Provide the (X, Y) coordinate of the cell's center where the given text is located.  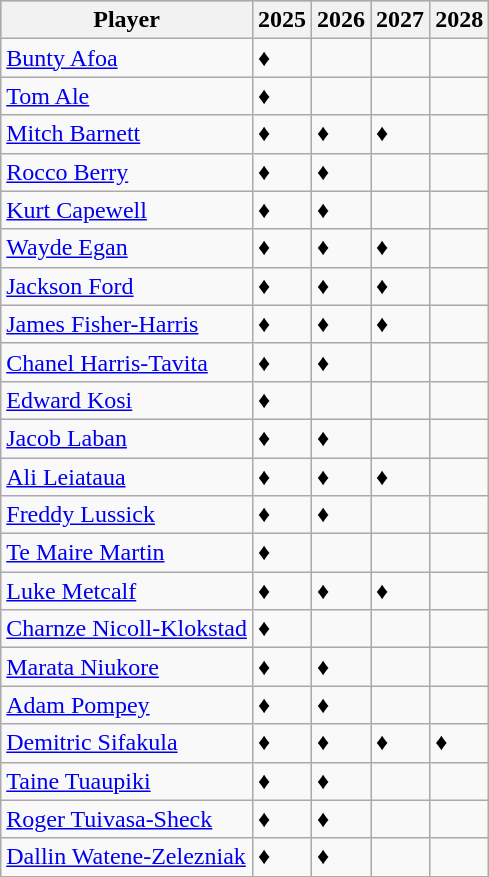
2026 (340, 20)
2027 (400, 20)
Wayde Egan (127, 248)
Demitric Sifakula (127, 743)
Dallin Watene-Zelezniak (127, 857)
Roger Tuivasa-Sheck (127, 819)
Rocco Berry (127, 172)
Jackson Ford (127, 286)
James Fisher-Harris (127, 324)
Chanel Harris-Tavita (127, 362)
Freddy Lussick (127, 515)
Jacob Laban (127, 438)
Charnze Nicoll-Klokstad (127, 629)
Mitch Barnett (127, 134)
Marata Niukore (127, 667)
Player (127, 20)
Edward Kosi (127, 400)
Luke Metcalf (127, 591)
2025 (282, 20)
2028 (460, 20)
Bunty Afoa (127, 58)
Kurt Capewell (127, 210)
Te Maire Martin (127, 553)
Adam Pompey (127, 705)
Tom Ale (127, 96)
Taine Tuaupiki (127, 781)
Ali Leiataua (127, 477)
